Search for the cell housing the specified text and yield its [X, Y] center coordinate. 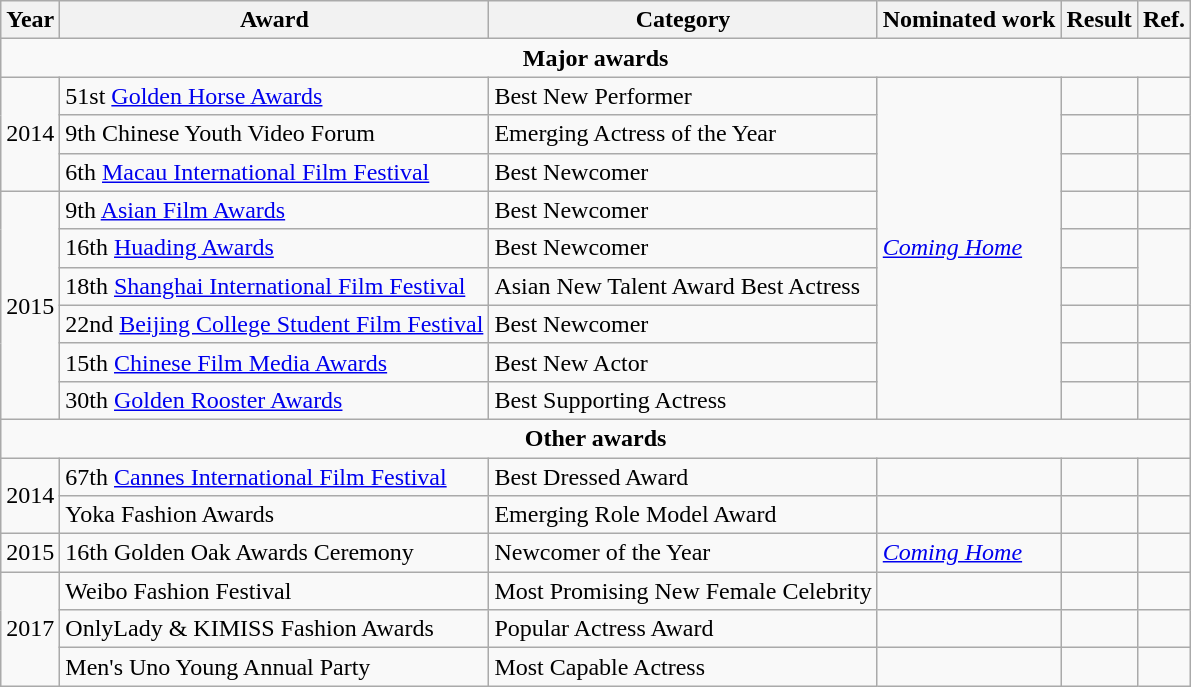
6th Macau International Film Festival [274, 172]
Result [1099, 20]
Emerging Role Model Award [683, 515]
OnlyLady & KIMISS Fashion Awards [274, 629]
51st Golden Horse Awards [274, 96]
Award [274, 20]
Year [30, 20]
2017 [30, 629]
67th Cannes International Film Festival [274, 477]
Asian New Talent Award Best Actress [683, 286]
Most Promising New Female Celebrity [683, 591]
9th Asian Film Awards [274, 210]
Best New Actor [683, 362]
Best New Performer [683, 96]
Men's Uno Young Annual Party [274, 667]
16th Golden Oak Awards Ceremony [274, 553]
16th Huading Awards [274, 248]
Yoka Fashion Awards [274, 515]
Newcomer of the Year [683, 553]
Best Dressed Award [683, 477]
Popular Actress Award [683, 629]
Other awards [596, 438]
Ref. [1164, 20]
Major awards [596, 58]
30th Golden Rooster Awards [274, 400]
18th Shanghai International Film Festival [274, 286]
Weibo Fashion Festival [274, 591]
Category [683, 20]
Best Supporting Actress [683, 400]
Nominated work [969, 20]
9th Chinese Youth Video Forum [274, 134]
15th Chinese Film Media Awards [274, 362]
22nd Beijing College Student Film Festival [274, 324]
Emerging Actress of the Year [683, 134]
Most Capable Actress [683, 667]
